Extract the [x, y] coordinate from the center of the cell holding the provided text.  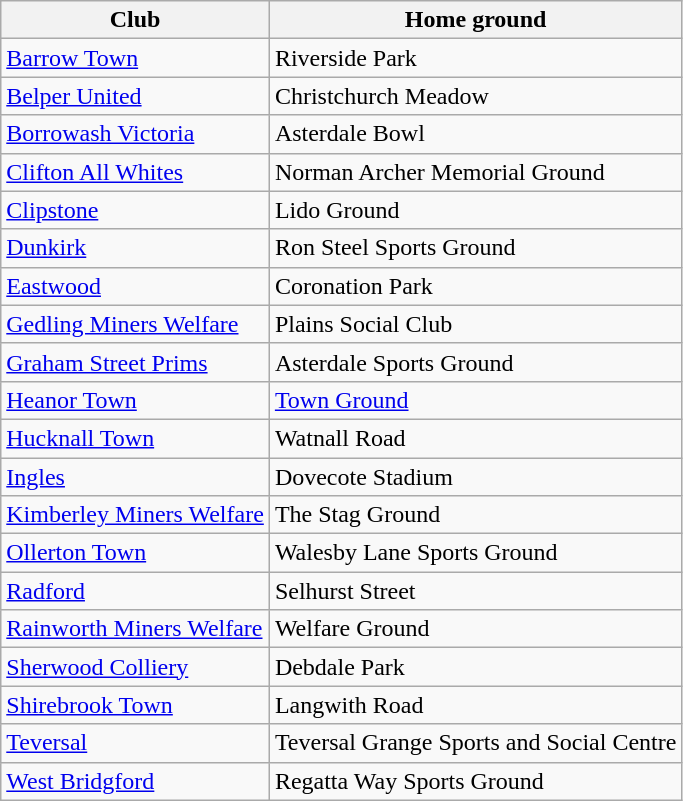
Riverside Park [476, 58]
Coronation Park [476, 286]
Gedling Miners Welfare [136, 324]
Asterdale Bowl [476, 134]
Walesby Lane Sports Ground [476, 553]
Norman Archer Memorial Ground [476, 172]
Ingles [136, 477]
Club [136, 20]
Ollerton Town [136, 553]
Selhurst Street [476, 591]
Belper United [136, 96]
Ron Steel Sports Ground [476, 248]
Dovecote Stadium [476, 477]
Asterdale Sports Ground [476, 362]
Heanor Town [136, 400]
Clipstone [136, 210]
Watnall Road [476, 438]
Langwith Road [476, 705]
Plains Social Club [476, 324]
Regatta Way Sports Ground [476, 781]
West Bridgford [136, 781]
Borrowash Victoria [136, 134]
Home ground [476, 20]
Sherwood Colliery [136, 667]
Town Ground [476, 400]
Dunkirk [136, 248]
Hucknall Town [136, 438]
Rainworth Miners Welfare [136, 629]
Graham Street Prims [136, 362]
Teversal [136, 743]
Christchurch Meadow [476, 96]
The Stag Ground [476, 515]
Barrow Town [136, 58]
Eastwood [136, 286]
Kimberley Miners Welfare [136, 515]
Shirebrook Town [136, 705]
Radford [136, 591]
Debdale Park [476, 667]
Clifton All Whites [136, 172]
Teversal Grange Sports and Social Centre [476, 743]
Welfare Ground [476, 629]
Lido Ground [476, 210]
